Determine the (X, Y) coordinate at the center of the cell enclosing the given text.  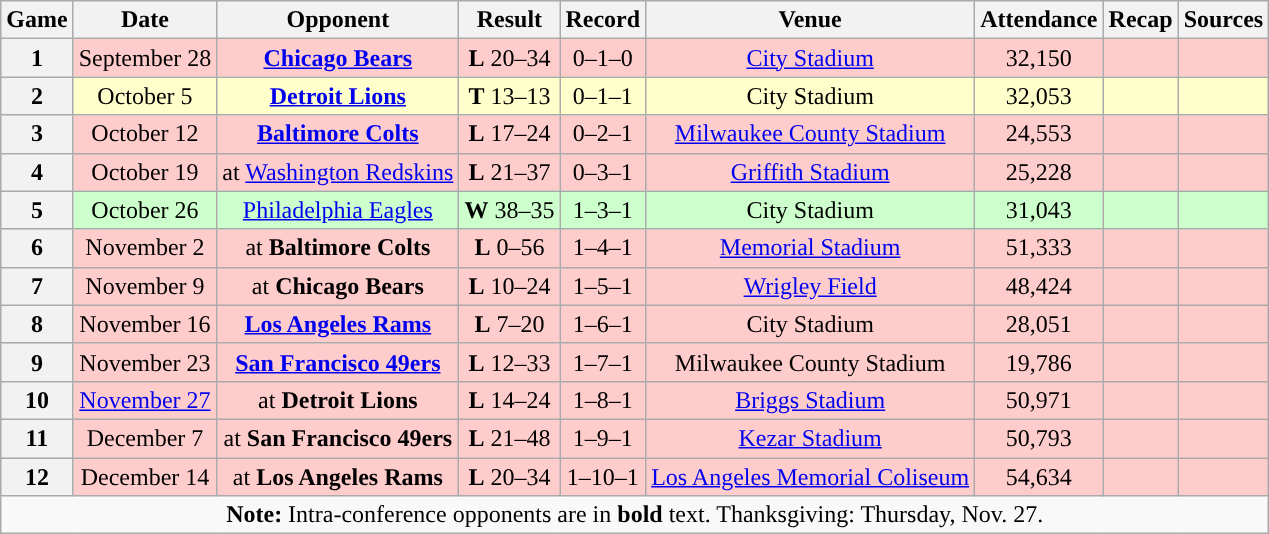
32,053 (1039, 96)
W 38–35 (510, 210)
Chicago Bears (338, 58)
at Baltimore Colts (338, 248)
0–1–0 (603, 58)
L 10–24 (510, 286)
1 (37, 58)
1–3–1 (603, 210)
4 (37, 172)
0–2–1 (603, 134)
October 26 (145, 210)
5 (37, 210)
L 12–33 (510, 362)
50,793 (1039, 438)
L 0–56 (510, 248)
at Chicago Bears (338, 286)
October 5 (145, 96)
10 (37, 400)
Recap (1140, 20)
December 14 (145, 477)
1–5–1 (603, 286)
T 13–13 (510, 96)
1–7–1 (603, 362)
November 23 (145, 362)
Los Angeles Rams (338, 324)
Griffith Stadium (810, 172)
8 (37, 324)
1–6–1 (603, 324)
October 12 (145, 134)
Memorial Stadium (810, 248)
1–8–1 (603, 400)
L 7–20 (510, 324)
9 (37, 362)
51,333 (1039, 248)
Venue (810, 20)
0–1–1 (603, 96)
7 (37, 286)
Briggs Stadium (810, 400)
25,228 (1039, 172)
1–4–1 (603, 248)
Date (145, 20)
November 27 (145, 400)
L 21–37 (510, 172)
Record (603, 20)
October 19 (145, 172)
24,553 (1039, 134)
0–3–1 (603, 172)
September 28 (145, 58)
Game (37, 20)
L 14–24 (510, 400)
50,971 (1039, 400)
48,424 (1039, 286)
Sources (1224, 20)
28,051 (1039, 324)
12 (37, 477)
Los Angeles Memorial Coliseum (810, 477)
Note: Intra-conference opponents are in bold text. Thanksgiving: Thursday, Nov. 27. (635, 515)
San Francisco 49ers (338, 362)
November 16 (145, 324)
19,786 (1039, 362)
L 17–24 (510, 134)
L 21–48 (510, 438)
2 (37, 96)
Result (510, 20)
6 (37, 248)
11 (37, 438)
December 7 (145, 438)
November 9 (145, 286)
Wrigley Field (810, 286)
at Washington Redskins (338, 172)
31,043 (1039, 210)
Attendance (1039, 20)
54,634 (1039, 477)
at Los Angeles Rams (338, 477)
Opponent (338, 20)
Kezar Stadium (810, 438)
Baltimore Colts (338, 134)
Philadelphia Eagles (338, 210)
November 2 (145, 248)
32,150 (1039, 58)
1–10–1 (603, 477)
Detroit Lions (338, 96)
3 (37, 134)
at San Francisco 49ers (338, 438)
1–9–1 (603, 438)
at Detroit Lions (338, 400)
